Output the (x, y) coordinate of the center of the cell containing the given text.  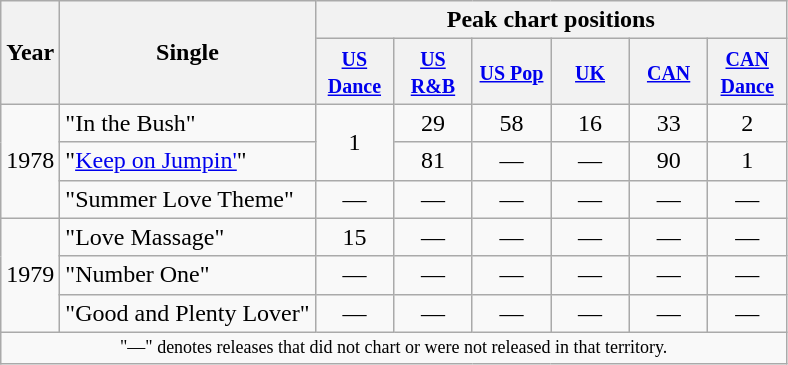
81 (434, 161)
US R&B (434, 72)
Year (30, 52)
33 (668, 123)
CAN Dance (748, 72)
Peak chart positions (550, 20)
1979 (30, 275)
29 (434, 123)
"Good and Plenty Lover" (188, 313)
UK (590, 72)
CAN (668, 72)
Single (188, 52)
"In the Bush" (188, 123)
"—" denotes releases that did not chart or were not released in that territory. (394, 348)
US Pop (512, 72)
"Love Massage" (188, 237)
"Keep on Jumpin'" (188, 161)
"Number One" (188, 275)
1978 (30, 161)
90 (668, 161)
58 (512, 123)
"Summer Love Theme" (188, 199)
US Dance (354, 72)
15 (354, 237)
2 (748, 123)
16 (590, 123)
